Determine the [x, y] coordinate at the center of the cell enclosing the given text.  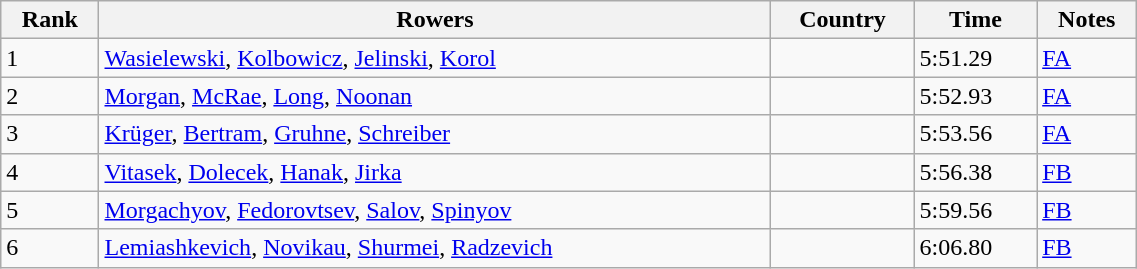
Notes [1087, 20]
2 [50, 96]
Vitasek, Dolecek, Hanak, Jirka [435, 172]
1 [50, 58]
Time [976, 20]
Morgan, McRae, Long, Noonan [435, 96]
Country [842, 20]
Rowers [435, 20]
Wasielewski, Kolbowicz, Jelinski, Korol [435, 58]
4 [50, 172]
6 [50, 248]
Krüger, Bertram, Gruhne, Schreiber [435, 134]
5:53.56 [976, 134]
6:06.80 [976, 248]
5 [50, 210]
3 [50, 134]
5:51.29 [976, 58]
Rank [50, 20]
Lemiashkevich, Novikau, Shurmei, Radzevich [435, 248]
5:59.56 [976, 210]
5:56.38 [976, 172]
Morgachyov, Fedorovtsev, Salov, Spinyov [435, 210]
5:52.93 [976, 96]
